Detect which cell encompasses the target text, then output its (X, Y) center coordinate. 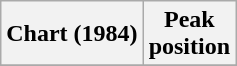
Peakposition (189, 34)
Chart (1984) (72, 34)
